Scan for the cell matching the given text and deliver its [x, y] coordinate at center. 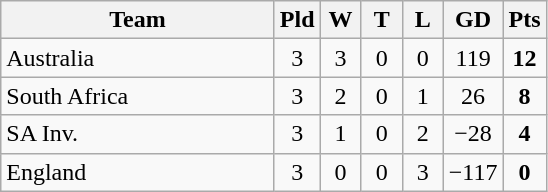
South Africa [138, 96]
T [382, 20]
W [340, 20]
119 [473, 58]
Pld [297, 20]
GD [473, 20]
Team [138, 20]
8 [524, 96]
−117 [473, 172]
−28 [473, 134]
Pts [524, 20]
L [422, 20]
Australia [138, 58]
SA Inv. [138, 134]
12 [524, 58]
26 [473, 96]
England [138, 172]
4 [524, 134]
